Detect which cell encompasses the target text, then output its [x, y] center coordinate. 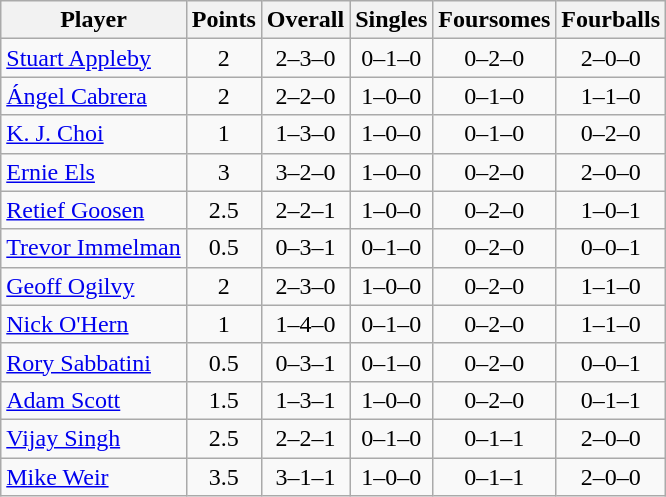
1–3–1 [305, 400]
Foursomes [494, 20]
Fourballs [611, 20]
Points [224, 20]
1–3–0 [305, 134]
Ernie Els [94, 172]
Vijay Singh [94, 438]
3.5 [224, 477]
Rory Sabbatini [94, 362]
3–2–0 [305, 172]
Ángel Cabrera [94, 96]
Mike Weir [94, 477]
Singles [392, 20]
Player [94, 20]
Trevor Immelman [94, 248]
Geoff Ogilvy [94, 286]
3–1–1 [305, 477]
1.5 [224, 400]
Overall [305, 20]
K. J. Choi [94, 134]
1–0–1 [611, 210]
Stuart Appleby [94, 58]
Adam Scott [94, 400]
Retief Goosen [94, 210]
3 [224, 172]
1–4–0 [305, 324]
2–2–0 [305, 96]
Nick O'Hern [94, 324]
